For the text-containing cell, return its midpoint in (x, y) coordinate format. 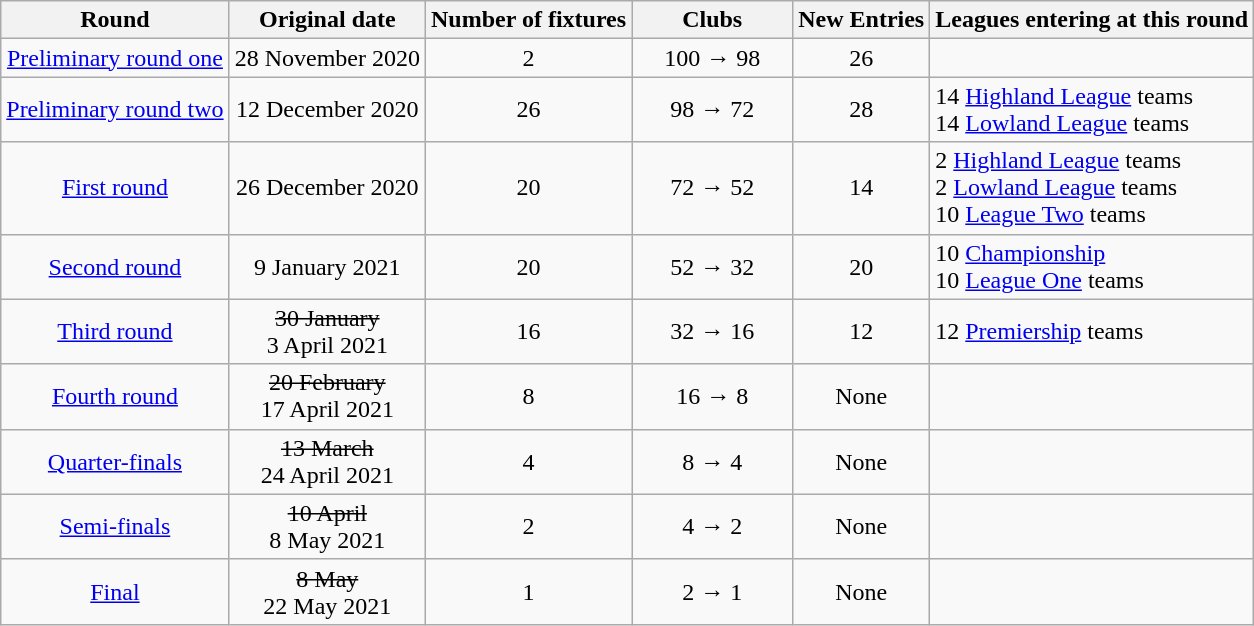
Round (115, 20)
Clubs (712, 20)
Second round (115, 266)
12 (862, 332)
32 → 16 (712, 332)
9 January 2021 (327, 266)
72 → 52 (712, 188)
12 Premiership teams (1092, 332)
Final (115, 592)
10 April 8 May 2021 (327, 526)
20 February 17 April 2021 (327, 396)
14 (862, 188)
28 (862, 110)
1 (528, 592)
Third round (115, 332)
16 (528, 332)
26 December 2020 (327, 188)
52 → 32 (712, 266)
4 (528, 462)
2 Highland League teams2 Lowland League teams10 League Two teams (1092, 188)
4 → 2 (712, 526)
16 → 8 (712, 396)
12 December 2020 (327, 110)
Quarter-finals (115, 462)
98 → 72 (712, 110)
New Entries (862, 20)
28 November 2020 (327, 58)
8 → 4 (712, 462)
Preliminary round one (115, 58)
100 → 98 (712, 58)
Leagues entering at this round (1092, 20)
Number of fixtures (528, 20)
Original date (327, 20)
8 May 22 May 2021 (327, 592)
14 Highland League teams14 Lowland League teams (1092, 110)
Fourth round (115, 396)
First round (115, 188)
Preliminary round two (115, 110)
13 March 24 April 2021 (327, 462)
Semi-finals (115, 526)
10 Championship 10 League One teams (1092, 266)
2 → 1 (712, 592)
8 (528, 396)
30 January 3 April 2021 (327, 332)
